For the text-containing cell, return its midpoint in [X, Y] coordinate format. 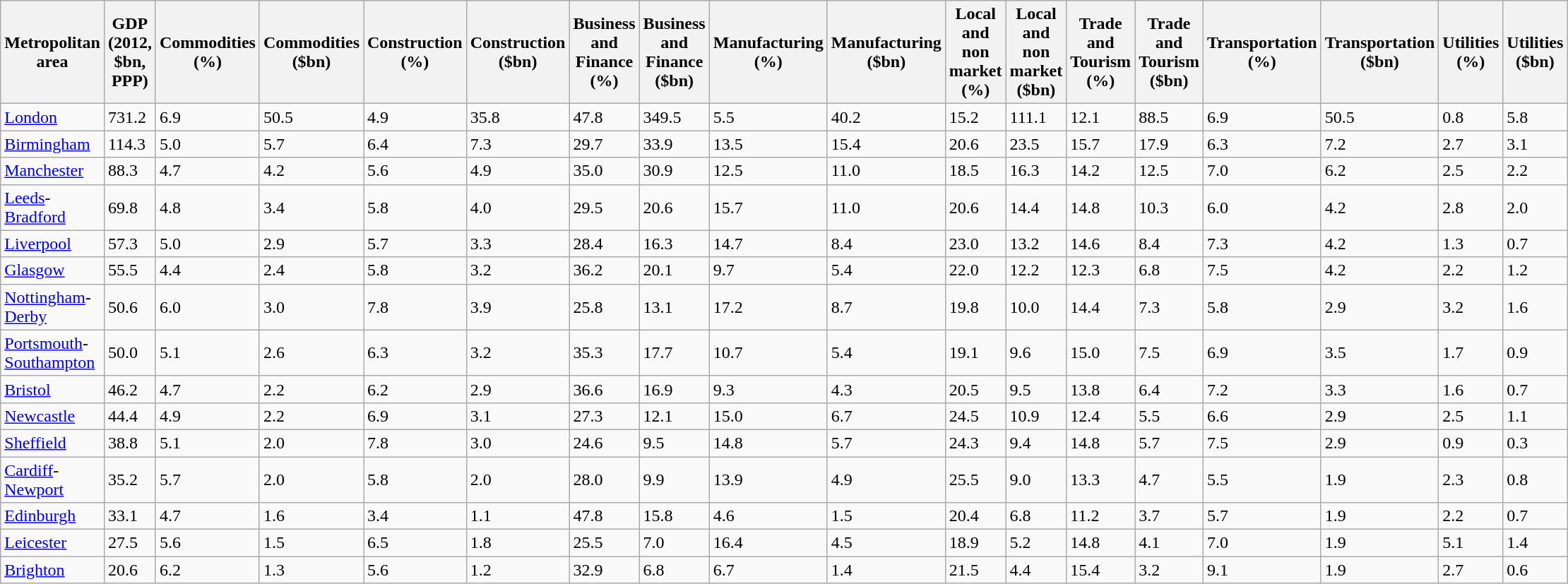
29.5 [605, 208]
88.5 [1170, 117]
Utilities ($bn) [1536, 52]
30.9 [674, 171]
14.7 [768, 244]
London [52, 117]
33.9 [674, 144]
Transportation (%) [1261, 52]
20.4 [975, 516]
4.1 [1170, 543]
Cardiff-Newport [52, 479]
11.2 [1100, 516]
13.1 [674, 306]
55.5 [130, 270]
12.2 [1036, 270]
18.5 [975, 171]
18.9 [975, 543]
Transportation ($bn) [1380, 52]
15.2 [975, 117]
17.9 [1170, 144]
23.0 [975, 244]
3.7 [1170, 516]
28.0 [605, 479]
9.1 [1261, 570]
6.5 [415, 543]
4.5 [886, 543]
Local and non market (%) [975, 52]
15.8 [674, 516]
0.6 [1536, 570]
Newcastle [52, 416]
22.0 [975, 270]
Portsmouth-Southampton [52, 353]
40.2 [886, 117]
Nottingham-Derby [52, 306]
1.8 [518, 543]
27.3 [605, 416]
24.3 [975, 443]
Business and Finance ($bn) [674, 52]
Brighton [52, 570]
4.3 [886, 389]
Leicester [52, 543]
349.5 [674, 117]
35.8 [518, 117]
Commodities (%) [208, 52]
36.6 [605, 389]
32.9 [605, 570]
9.0 [1036, 479]
10.9 [1036, 416]
Glasgow [52, 270]
2.6 [311, 353]
Construction ($bn) [518, 52]
Construction (%) [415, 52]
Manufacturing ($bn) [886, 52]
10.3 [1170, 208]
12.3 [1100, 270]
28.4 [605, 244]
10.0 [1036, 306]
5.2 [1036, 543]
69.8 [130, 208]
2.3 [1471, 479]
Bristol [52, 389]
Leeds-Bradford [52, 208]
29.7 [605, 144]
4.6 [768, 516]
4.0 [518, 208]
21.5 [975, 570]
2.4 [311, 270]
Local and non market ($bn) [1036, 52]
25.8 [605, 306]
27.5 [130, 543]
35.2 [130, 479]
114.3 [130, 144]
9.6 [1036, 353]
13.3 [1100, 479]
6.6 [1261, 416]
50.0 [130, 353]
Liverpool [52, 244]
10.7 [768, 353]
20.5 [975, 389]
57.3 [130, 244]
19.8 [975, 306]
Trade and Tourism ($bn) [1170, 52]
13.9 [768, 479]
1.7 [1471, 353]
Metropolitan area [52, 52]
17.2 [768, 306]
3.9 [518, 306]
2.8 [1471, 208]
46.2 [130, 389]
3.5 [1380, 353]
9.3 [768, 389]
44.4 [130, 416]
14.2 [1100, 171]
13.2 [1036, 244]
111.1 [1036, 117]
Manufacturing (%) [768, 52]
20.1 [674, 270]
9.7 [768, 270]
Birmingham [52, 144]
24.6 [605, 443]
35.3 [605, 353]
Business and Finance (%) [605, 52]
88.3 [130, 171]
16.4 [768, 543]
33.1 [130, 516]
9.4 [1036, 443]
731.2 [130, 117]
38.8 [130, 443]
Sheffield [52, 443]
16.9 [674, 389]
24.5 [975, 416]
13.5 [768, 144]
35.0 [605, 171]
Commodities ($bn) [311, 52]
17.7 [674, 353]
GDP (2012, $bn, PPP) [130, 52]
0.3 [1536, 443]
12.4 [1100, 416]
9.9 [674, 479]
Utilities (%) [1471, 52]
14.6 [1100, 244]
Edinburgh [52, 516]
Trade and Tourism (%) [1100, 52]
23.5 [1036, 144]
19.1 [975, 353]
8.7 [886, 306]
13.8 [1100, 389]
Manchester [52, 171]
36.2 [605, 270]
4.8 [208, 208]
50.6 [130, 306]
